Pinpoint the cell where the given text exists, returning its [x, y] midpoint coordinate. 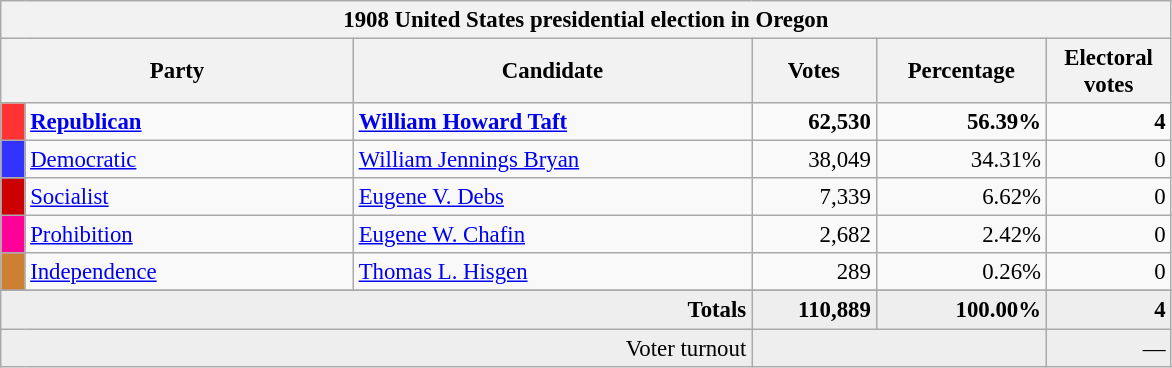
William Jennings Bryan [552, 160]
2.42% [961, 235]
Eugene W. Chafin [552, 235]
100.00% [961, 310]
— [1108, 348]
38,049 [814, 160]
34.31% [961, 160]
Independence [189, 273]
Electoral votes [1108, 72]
Republican [189, 122]
56.39% [961, 122]
2,682 [814, 235]
1908 United States presidential election in Oregon [586, 20]
Totals [376, 310]
Candidate [552, 72]
Socialist [189, 197]
Party [178, 72]
William Howard Taft [552, 122]
Prohibition [189, 235]
Voter turnout [376, 348]
289 [814, 273]
Thomas L. Hisgen [552, 273]
62,530 [814, 122]
Eugene V. Debs [552, 197]
7,339 [814, 197]
Percentage [961, 72]
Votes [814, 72]
Democratic [189, 160]
110,889 [814, 310]
0.26% [961, 273]
6.62% [961, 197]
